Pinpoint the cell where the given text exists, returning its (X, Y) midpoint coordinate. 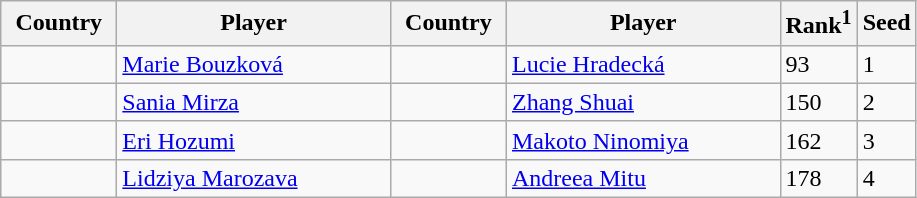
Lucie Hradecká (643, 64)
1 (886, 64)
Seed (886, 24)
150 (818, 102)
4 (886, 178)
Sania Mirza (254, 102)
Eri Hozumi (254, 140)
Zhang Shuai (643, 102)
Andreea Mitu (643, 178)
178 (818, 178)
2 (886, 102)
3 (886, 140)
93 (818, 64)
Makoto Ninomiya (643, 140)
Rank1 (818, 24)
Lidziya Marozava (254, 178)
Marie Bouzková (254, 64)
162 (818, 140)
